Extract the [x, y] coordinate from the center of the cell holding the provided text.  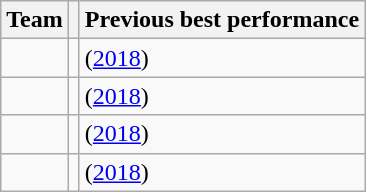
Team [35, 20]
Previous best performance [222, 20]
